From the cell containing the given text, extract its center point as [x, y] coordinate. 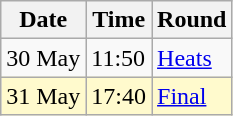
Time [119, 20]
30 May [44, 58]
17:40 [119, 96]
Round [192, 20]
Heats [192, 58]
Final [192, 96]
Date [44, 20]
11:50 [119, 58]
31 May [44, 96]
